Determine the [x, y] coordinate at the center of the cell enclosing the given text.  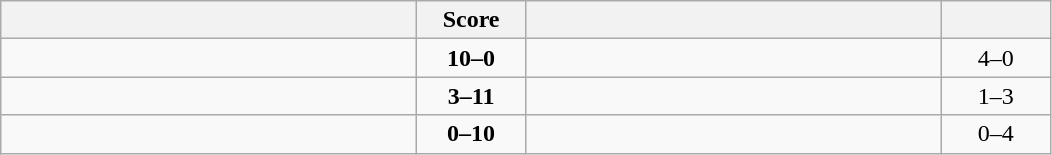
10–0 [472, 58]
4–0 [996, 58]
0–10 [472, 134]
1–3 [996, 96]
Score [472, 20]
0–4 [996, 134]
3–11 [472, 96]
